Determine the [x, y] coordinate at the center of the cell enclosing the given text.  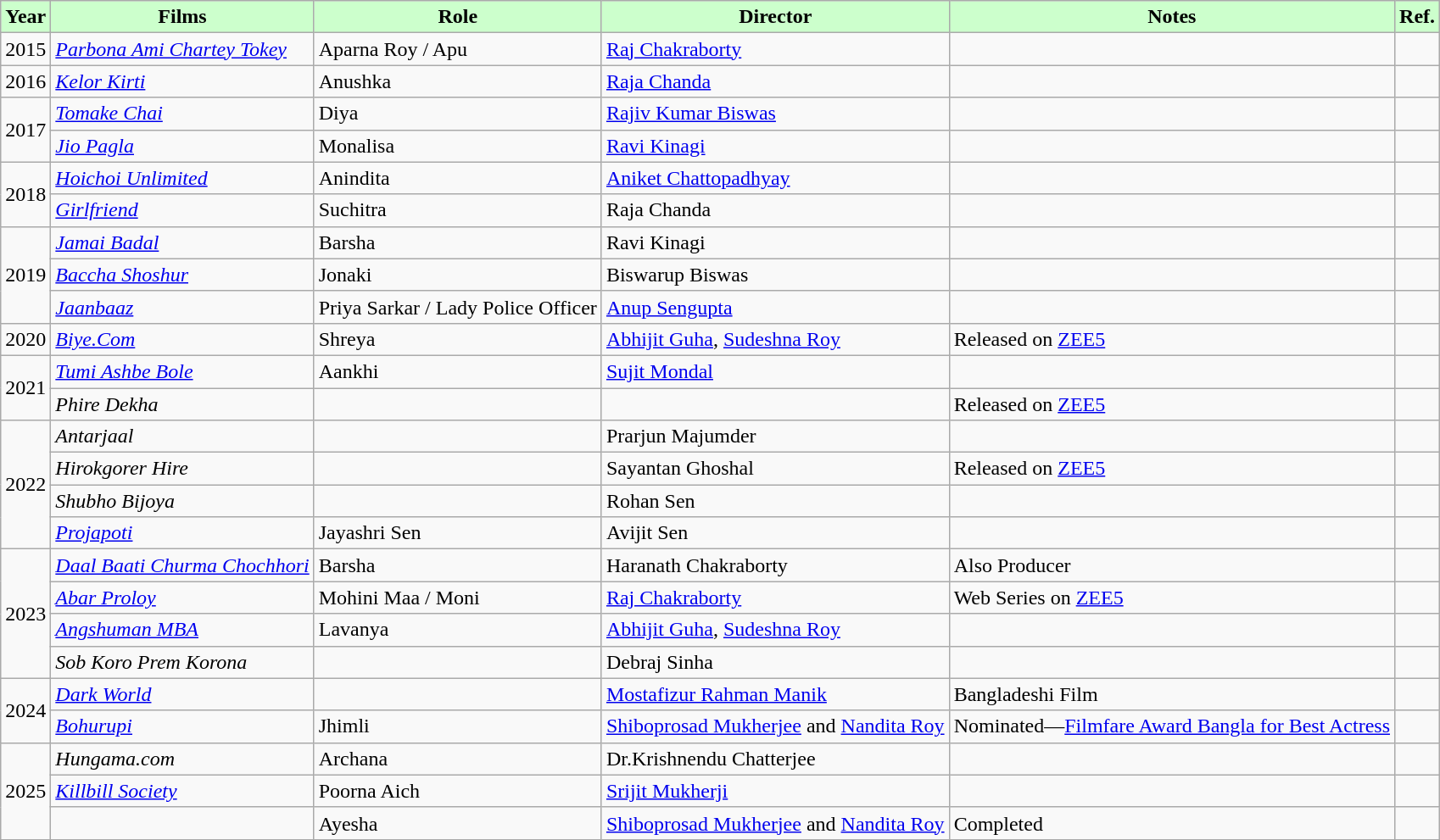
Year [25, 17]
Killbill Society [182, 791]
2021 [25, 387]
Phire Dekha [182, 404]
Rajiv Kumar Biswas [775, 114]
Aparna Roy / Apu [458, 49]
Rohan Sen [775, 501]
2017 [25, 130]
Anup Sengupta [775, 307]
Also Producer [1172, 565]
Biswarup Biswas [775, 275]
Shubho Bijoya [182, 501]
Projapoti [182, 533]
2024 [25, 710]
Jio Pagla [182, 146]
Shreya [458, 339]
Web Series on ZEE5 [1172, 598]
Anushka [458, 81]
Girlfriend [182, 210]
Suchitra [458, 210]
Biye.Com [182, 339]
2018 [25, 194]
2015 [25, 49]
Parbona Ami Chartey Tokey [182, 49]
Aniket Chattopadhyay [775, 178]
Antarjaal [182, 437]
Ayesha [458, 823]
Jonaki [458, 275]
Debraj Sinha [775, 662]
Films [182, 17]
Sayantan Ghoshal [775, 469]
Jayashri Sen [458, 533]
Role [458, 17]
Diya [458, 114]
Baccha Shoshur [182, 275]
Mohini Maa / Moni [458, 598]
2023 [25, 614]
Jaanbaaz [182, 307]
Completed [1172, 823]
Hungama.com [182, 759]
Monalisa [458, 146]
Jhimli [458, 726]
Tumi Ashbe Bole [182, 371]
Prarjun Majumder [775, 437]
Hoichoi Unlimited [182, 178]
Archana [458, 759]
Abar Proloy [182, 598]
Angshuman MBA [182, 630]
Tomake Chai [182, 114]
Bohurupi [182, 726]
Sob Koro Prem Korona [182, 662]
Jamai Badal [182, 242]
Anindita [458, 178]
Nominated—Filmfare Award Bangla for Best Actress [1172, 726]
Mostafizur Rahman Manik [775, 694]
Bangladeshi Film [1172, 694]
Notes [1172, 17]
Hirokgorer Hire [182, 469]
Lavanya [458, 630]
2022 [25, 485]
Priya Sarkar / Lady Police Officer [458, 307]
Srijit Mukherji [775, 791]
Daal Baati Churma Chochhori [182, 565]
Avijit Sen [775, 533]
Aankhi [458, 371]
Haranath Chakraborty [775, 565]
Sujit Mondal [775, 371]
Poorna Aich [458, 791]
2019 [25, 275]
Director [775, 17]
2025 [25, 791]
Kelor Kirti [182, 81]
Dr.Krishnendu Chatterjee [775, 759]
Dark World [182, 694]
Ref. [1418, 17]
2016 [25, 81]
2020 [25, 339]
